Return [X, Y] of the center of cell containing provided text 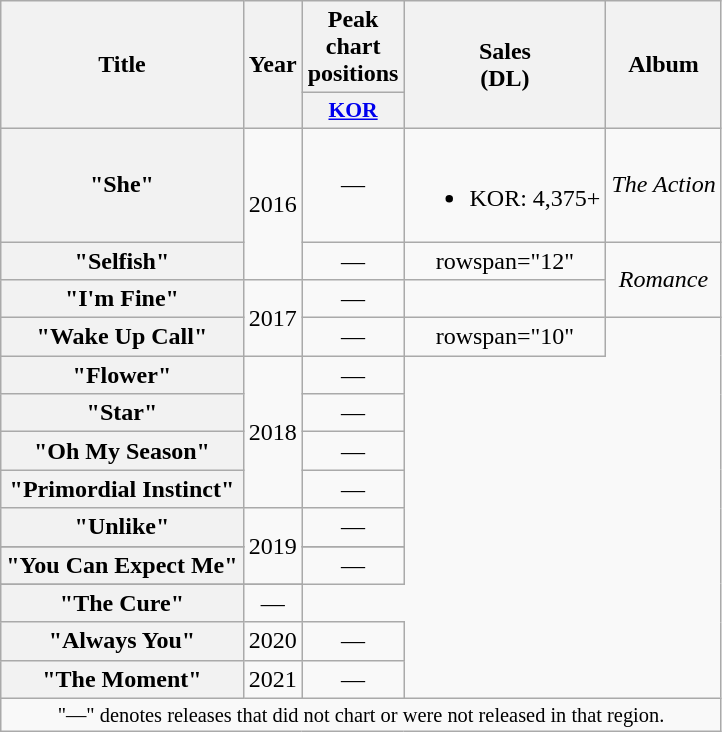
KOR: 4,375+ [505, 184]
"Unlike" [122, 527]
rowspan="12" [505, 261]
"I'm Fine" [122, 299]
KOR [353, 111]
"—" denotes releases that did not chart or were not released in that region. [361, 715]
2020 [272, 641]
2017 [272, 318]
The Action [664, 184]
"Star" [122, 413]
Year [272, 65]
rowspan="10" [505, 337]
Romance [664, 280]
"The Moment" [122, 679]
"She" [122, 184]
Sales(DL) [505, 65]
"You Can Expect Me" [122, 565]
2021 [272, 679]
"Always You" [122, 641]
Album [664, 65]
"Flower" [122, 375]
"Primordial Instinct" [122, 489]
"Selfish" [122, 261]
"Oh My Season" [122, 451]
"The Cure" [122, 603]
2016 [272, 204]
Title [122, 65]
Peak chart positions [353, 47]
2018 [272, 432]
2019 [272, 546]
"Wake Up Call" [122, 337]
